Determine the [x, y] coordinate at the center of the cell enclosing the given text.  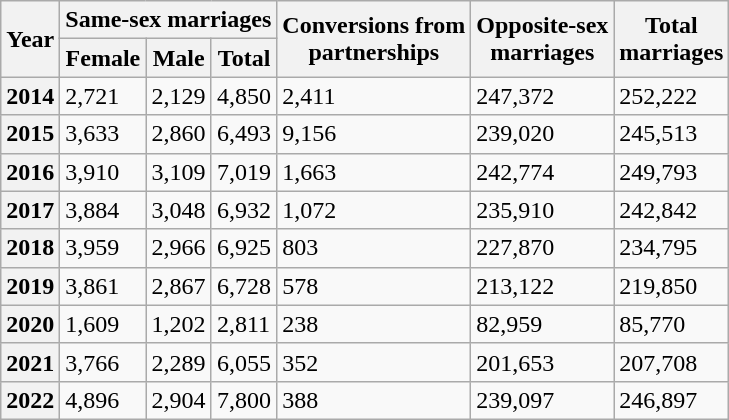
4,896 [103, 400]
Opposite-sex marriages [542, 39]
9,156 [374, 134]
234,795 [672, 248]
Year [30, 39]
227,870 [542, 248]
Conversions frompartnerships [374, 39]
2,721 [103, 96]
242,774 [542, 172]
2,904 [178, 400]
2,129 [178, 96]
239,020 [542, 134]
2015 [30, 134]
6,728 [244, 286]
1,609 [103, 324]
7,019 [244, 172]
2020 [30, 324]
2,966 [178, 248]
Male [178, 58]
352 [374, 362]
2,811 [244, 324]
803 [374, 248]
7,800 [244, 400]
252,222 [672, 96]
213,122 [542, 286]
249,793 [672, 172]
Total [244, 58]
6,493 [244, 134]
Female [103, 58]
2019 [30, 286]
3,884 [103, 210]
2014 [30, 96]
2,411 [374, 96]
239,097 [542, 400]
Total marriages [672, 39]
6,925 [244, 248]
3,910 [103, 172]
3,766 [103, 362]
1,072 [374, 210]
2017 [30, 210]
247,372 [542, 96]
2016 [30, 172]
578 [374, 286]
2018 [30, 248]
3,633 [103, 134]
2,860 [178, 134]
2,289 [178, 362]
3,861 [103, 286]
6,055 [244, 362]
219,850 [672, 286]
201,653 [542, 362]
1,202 [178, 324]
246,897 [672, 400]
235,910 [542, 210]
3,048 [178, 210]
Same-sex marriages [168, 20]
2,867 [178, 286]
6,932 [244, 210]
1,663 [374, 172]
2021 [30, 362]
207,708 [672, 362]
85,770 [672, 324]
388 [374, 400]
4,850 [244, 96]
2022 [30, 400]
238 [374, 324]
3,959 [103, 248]
245,513 [672, 134]
3,109 [178, 172]
82,959 [542, 324]
242,842 [672, 210]
